For the text-containing cell, return its midpoint in (x, y) coordinate format. 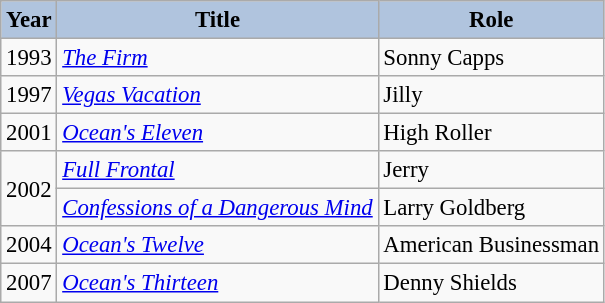
2007 (29, 283)
Ocean's Twelve (218, 245)
1993 (29, 58)
Ocean's Eleven (218, 133)
Sonny Capps (491, 58)
The Firm (218, 58)
American Businessman (491, 245)
Jerry (491, 170)
1997 (29, 95)
High Roller (491, 133)
2004 (29, 245)
Full Frontal (218, 170)
Denny Shields (491, 283)
Ocean's Thirteen (218, 283)
Larry Goldberg (491, 208)
Jilly (491, 95)
Year (29, 20)
Confessions of a Dangerous Mind (218, 208)
Role (491, 20)
Vegas Vacation (218, 95)
2001 (29, 133)
2002 (29, 188)
Title (218, 20)
